Output the [x, y] coordinate of the center of the cell containing the given text.  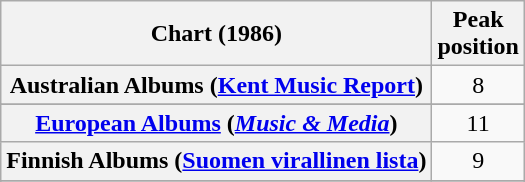
9 [478, 161]
Finnish Albums (Suomen virallinen lista) [216, 161]
European Albums (Music & Media) [216, 123]
11 [478, 123]
Peakposition [478, 34]
Australian Albums (Kent Music Report) [216, 85]
Chart (1986) [216, 34]
8 [478, 85]
